Pinpoint the cell where the given text exists, returning its [X, Y] midpoint coordinate. 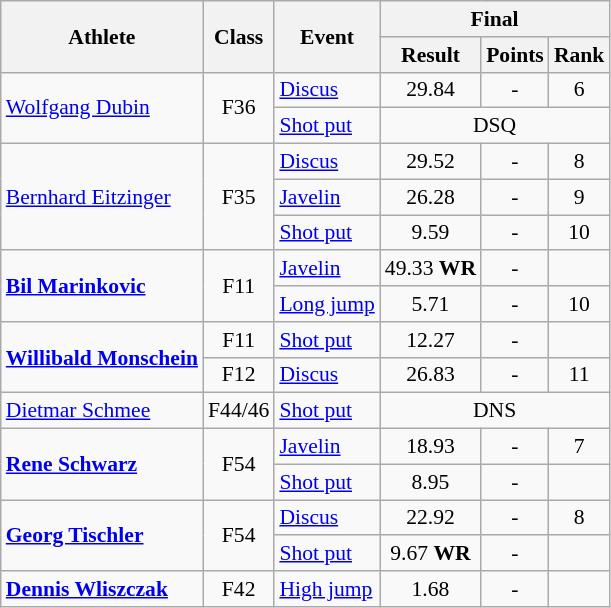
29.52 [430, 162]
26.28 [430, 197]
Bernhard Eitzinger [102, 198]
Athlete [102, 36]
1.68 [430, 589]
29.84 [430, 90]
12.27 [430, 340]
Bil Marinkovic [102, 286]
49.33 WR [430, 269]
Dennis Wliszczak [102, 589]
Result [430, 55]
DSQ [495, 126]
5.71 [430, 304]
6 [580, 90]
F12 [238, 375]
Final [495, 19]
F36 [238, 108]
DNS [495, 411]
F35 [238, 198]
18.93 [430, 447]
Points [515, 55]
Dietmar Schmee [102, 411]
9 [580, 197]
F42 [238, 589]
Rank [580, 55]
High jump [326, 589]
26.83 [430, 375]
7 [580, 447]
Georg Tischler [102, 536]
11 [580, 375]
Event [326, 36]
8.95 [430, 482]
9.59 [430, 233]
9.67 WR [430, 554]
F44/46 [238, 411]
Long jump [326, 304]
22.92 [430, 518]
Willibald Monschein [102, 358]
Class [238, 36]
Wolfgang Dubin [102, 108]
Rene Schwarz [102, 464]
